From the cell containing the given text, extract its center point as (x, y) coordinate. 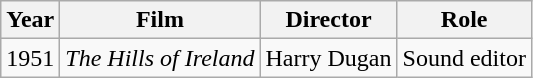
Harry Dugan (328, 58)
Director (328, 20)
1951 (30, 58)
Year (30, 20)
Sound editor (464, 58)
Role (464, 20)
The Hills of Ireland (160, 58)
Film (160, 20)
